Detect which cell encompasses the target text, then output its [X, Y] center coordinate. 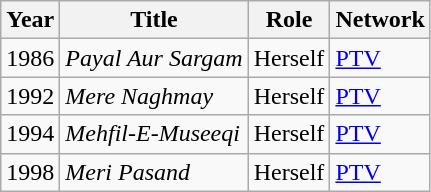
1994 [30, 134]
1986 [30, 58]
1992 [30, 96]
Year [30, 20]
Network [380, 20]
Payal Aur Sargam [154, 58]
Title [154, 20]
Mehfil-E-Museeqi [154, 134]
Meri Pasand [154, 172]
1998 [30, 172]
Role [289, 20]
Mere Naghmay [154, 96]
